Search for the cell housing the specified text and yield its [X, Y] center coordinate. 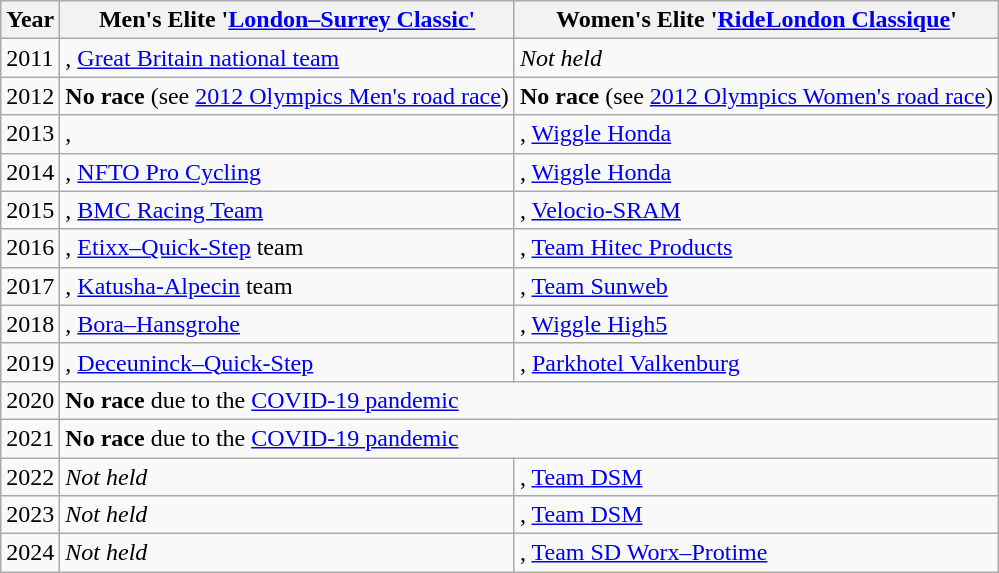
2014 [30, 172]
, Team Hitec Products [756, 248]
Men's Elite 'London–Surrey Classic' [288, 20]
, Great Britain national team [288, 58]
, NFTO Pro Cycling [288, 172]
, Bora–Hansgrohe [288, 324]
2017 [30, 286]
, [288, 134]
, Etixx–Quick-Step team [288, 248]
2022 [30, 477]
, BMC Racing Team [288, 210]
2024 [30, 553]
2019 [30, 362]
2011 [30, 58]
2015 [30, 210]
, Katusha-Alpecin team [288, 286]
No race (see 2012 Olympics Women's road race) [756, 96]
2020 [30, 400]
2016 [30, 248]
2023 [30, 515]
2021 [30, 438]
Year [30, 20]
, Wiggle High5 [756, 324]
2012 [30, 96]
, Parkhotel Valkenburg [756, 362]
2013 [30, 134]
, Deceuninck–Quick-Step [288, 362]
, Team SD Worx–Protime [756, 553]
, Team Sunweb [756, 286]
Women's Elite 'RideLondon Classique' [756, 20]
No race (see 2012 Olympics Men's road race) [288, 96]
2018 [30, 324]
, Velocio-SRAM [756, 210]
